Output the (x, y) coordinate of the center of the cell containing the given text.  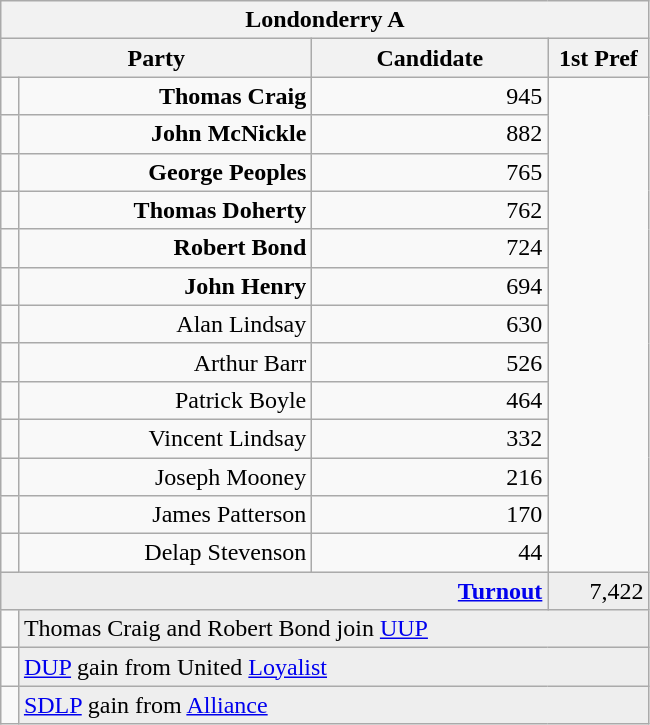
945 (430, 96)
Party (156, 58)
Delap Stevenson (164, 553)
1st Pref (598, 58)
Robert Bond (164, 248)
44 (430, 553)
John Henry (164, 286)
630 (430, 324)
Londonderry A (325, 20)
216 (430, 477)
Alan Lindsay (164, 324)
765 (430, 172)
James Patterson (164, 515)
464 (430, 400)
Thomas Doherty (164, 210)
7,422 (598, 591)
DUP gain from United Loyalist (334, 667)
170 (430, 515)
Patrick Boyle (164, 400)
SDLP gain from Alliance (334, 705)
882 (430, 134)
332 (430, 438)
694 (430, 286)
Arthur Barr (164, 362)
526 (430, 362)
Vincent Lindsay (164, 438)
Joseph Mooney (164, 477)
724 (430, 248)
Candidate (430, 58)
Thomas Craig (164, 96)
762 (430, 210)
Turnout (274, 591)
John McNickle (164, 134)
Thomas Craig and Robert Bond join UUP (334, 629)
George Peoples (164, 172)
